Detect which cell encompasses the target text, then output its (X, Y) center coordinate. 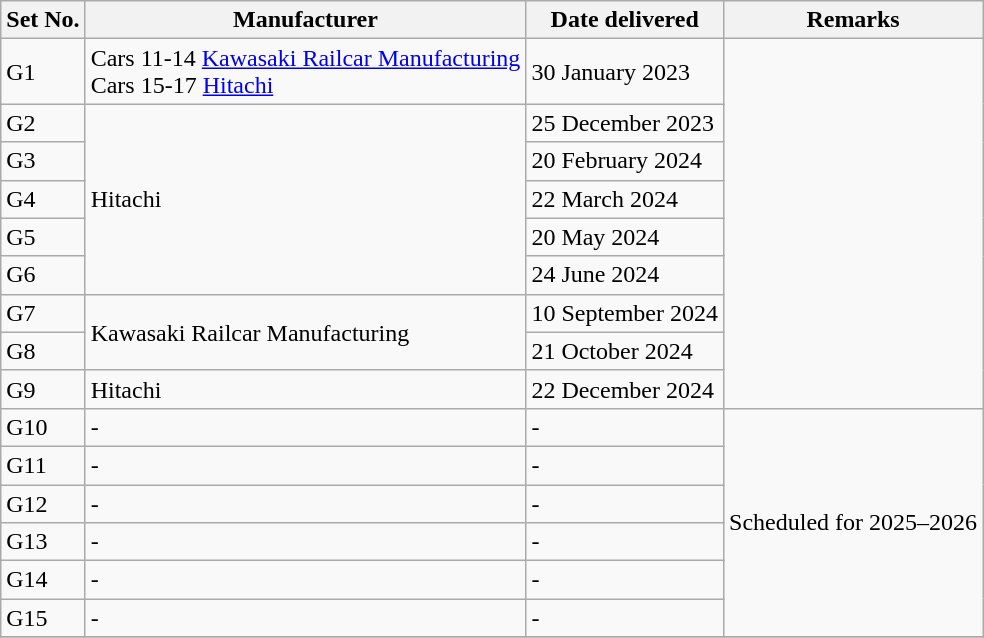
Date delivered (625, 20)
22 December 2024 (625, 389)
Remarks (854, 20)
G12 (43, 503)
G7 (43, 313)
Cars 11-14 Kawasaki Railcar ManufacturingCars 15-17 Hitachi (306, 72)
G1 (43, 72)
G3 (43, 161)
22 March 2024 (625, 199)
21 October 2024 (625, 351)
30 January 2023 (625, 72)
Scheduled for 2025–2026 (854, 522)
G15 (43, 618)
G5 (43, 237)
G14 (43, 580)
20 May 2024 (625, 237)
G10 (43, 427)
20 February 2024 (625, 161)
G13 (43, 542)
25 December 2023 (625, 123)
Kawasaki Railcar Manufacturing (306, 332)
Set No. (43, 20)
G9 (43, 389)
10 September 2024 (625, 313)
G8 (43, 351)
Manufacturer (306, 20)
G11 (43, 465)
G2 (43, 123)
24 June 2024 (625, 275)
G6 (43, 275)
G4 (43, 199)
